Return the (x, y) coordinate for the center point of the cell that contains the specified text.  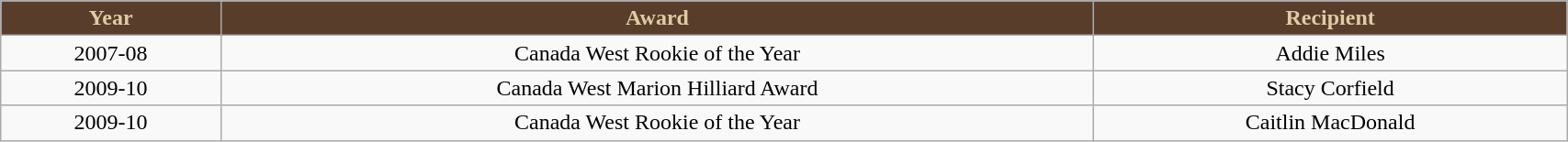
Caitlin MacDonald (1330, 123)
Stacy Corfield (1330, 88)
Addie Miles (1330, 53)
Year (111, 18)
Award (657, 18)
Canada West Marion Hilliard Award (657, 88)
Recipient (1330, 18)
2007-08 (111, 53)
